For the text-containing cell, return its midpoint in (x, y) coordinate format. 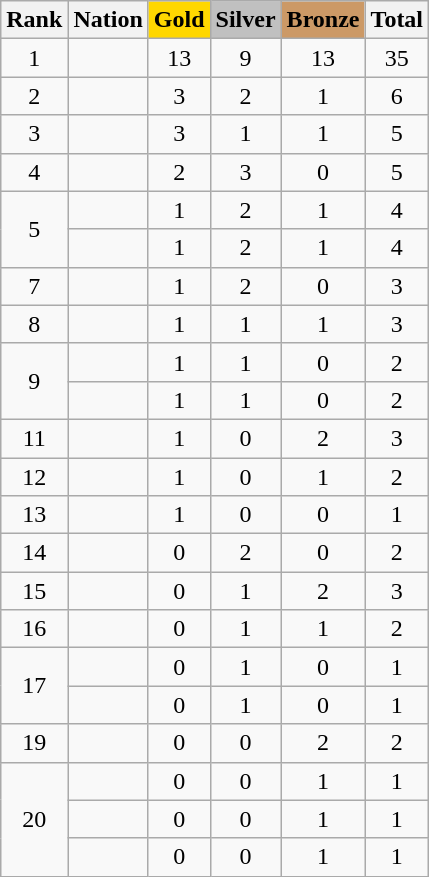
14 (34, 553)
20 (34, 819)
Silver (246, 20)
16 (34, 629)
11 (34, 438)
Nation (108, 20)
12 (34, 477)
17 (34, 686)
Total (397, 20)
7 (34, 286)
6 (397, 96)
19 (34, 743)
15 (34, 591)
Rank (34, 20)
35 (397, 58)
8 (34, 324)
Gold (179, 20)
Bronze (323, 20)
